Locate the cell with the specified text and output its [x, y] center coordinate. 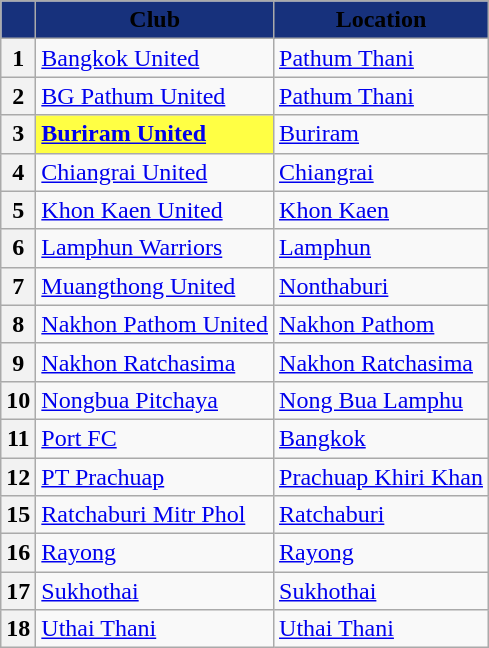
Chiangrai United [155, 172]
18 [18, 629]
16 [18, 553]
17 [18, 591]
2 [18, 96]
10 [18, 400]
BG Pathum United [155, 96]
15 [18, 515]
4 [18, 172]
Lamphun [382, 248]
11 [18, 438]
Nongbua Pitchaya [155, 400]
Nong Bua Lamphu [382, 400]
5 [18, 210]
6 [18, 248]
3 [18, 134]
Khon Kaen United [155, 210]
Location [382, 20]
Bangkok United [155, 58]
1 [18, 58]
Nakhon Pathom [382, 324]
Nonthaburi [382, 286]
Khon Kaen [382, 210]
PT Prachuap [155, 477]
Buriram United [155, 134]
Port FC [155, 438]
Muangthong United [155, 286]
8 [18, 324]
9 [18, 362]
7 [18, 286]
Nakhon Pathom United [155, 324]
Chiangrai [382, 172]
Buriram [382, 134]
Ratchaburi Mitr Phol [155, 515]
12 [18, 477]
Club [155, 20]
Bangkok [382, 438]
Ratchaburi [382, 515]
Prachuap Khiri Khan [382, 477]
Lamphun Warriors [155, 248]
